Extract the (X, Y) coordinate from the center of the cell holding the provided text.  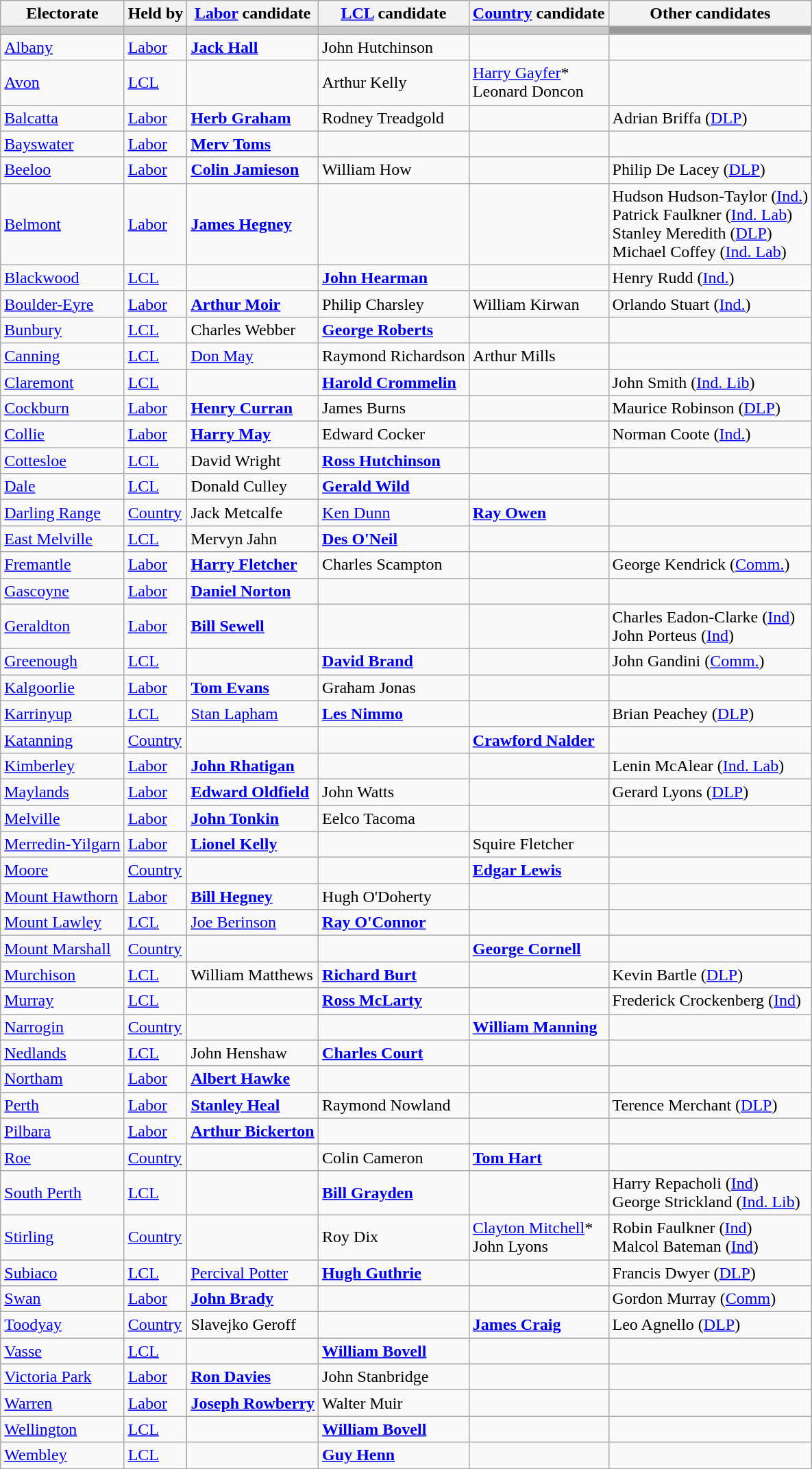
Kalgoorlie (62, 688)
Murchison (62, 975)
John Henshaw (253, 1053)
Colin Jamieson (253, 170)
Blackwood (62, 278)
Merredin-Yilgarn (62, 845)
Subiaco (62, 1273)
Claremont (62, 382)
Arthur Kelly (394, 82)
Balcatta (62, 118)
Eelco Tacoma (394, 818)
Adrian Briffa (DLP) (710, 118)
Edward Cocker (394, 435)
Nedlands (62, 1053)
Bill Grayden (394, 1193)
Stan Lapham (253, 714)
Greenough (62, 661)
Kimberley (62, 766)
Ken Dunn (394, 513)
Daniel Norton (253, 591)
Canning (62, 356)
Cockburn (62, 409)
Stanley Heal (253, 1105)
Bayswater (62, 144)
Merv Toms (253, 144)
Gerard Lyons (DLP) (710, 792)
Murray (62, 1001)
Bunbury (62, 330)
Roe (62, 1157)
Avon (62, 82)
Northam (62, 1079)
Les Nimmo (394, 714)
Darling Range (62, 513)
George Roberts (394, 330)
Henry Rudd (Ind.) (710, 278)
Albert Hawke (253, 1079)
Robin Faulkner (Ind) Malcol Bateman (Ind) (710, 1237)
Tom Evans (253, 688)
Orlando Stuart (Ind.) (710, 304)
Hudson Hudson-Taylor (Ind.) Patrick Faulkner (Ind. Lab) Stanley Meredith (DLP) Michael Coffey (Ind. Lab) (710, 223)
David Brand (394, 661)
Belmont (62, 223)
John Rhatigan (253, 766)
Melville (62, 818)
Boulder-Eyre (62, 304)
Henry Curran (253, 409)
Cottesloe (62, 461)
Harry Gayfer* Leonard Doncon (539, 82)
Slavejko Geroff (253, 1325)
Electorate (62, 14)
Lionel Kelly (253, 845)
Rodney Treadgold (394, 118)
Kevin Bartle (DLP) (710, 975)
Other candidates (710, 14)
George Kendrick (Comm.) (710, 565)
Swan (62, 1299)
Charles Scampton (394, 565)
Harry Repacholi (Ind) George Strickland (Ind. Lib) (710, 1193)
Ray Owen (539, 513)
Charles Webber (253, 330)
Maylands (62, 792)
John Gandini (Comm.) (710, 661)
Philip Charsley (394, 304)
Wellington (62, 1429)
Brian Peachey (DLP) (710, 714)
Philip De Lacey (DLP) (710, 170)
John Tonkin (253, 818)
William How (394, 170)
Ross McLarty (394, 1001)
Pilbara (62, 1131)
Ross Hutchinson (394, 461)
George Cornell (539, 949)
Ray O'Connor (394, 923)
John Smith (Ind. Lib) (710, 382)
Roy Dix (394, 1237)
Vasse (62, 1351)
Jack Metcalfe (253, 513)
Raymond Nowland (394, 1105)
Narrogin (62, 1027)
Gerald Wild (394, 487)
Tom Hart (539, 1157)
Stirling (62, 1237)
Bill Sewell (253, 627)
Colin Cameron (394, 1157)
Charles Court (394, 1053)
Guy Henn (394, 1455)
Mount Lawley (62, 923)
Hugh O'Doherty (394, 897)
William Manning (539, 1027)
Edward Oldfield (253, 792)
Harry May (253, 435)
Joe Berinson (253, 923)
Harry Fletcher (253, 565)
Mount Hawthorn (62, 897)
David Wright (253, 461)
John Watts (394, 792)
John Stanbridge (394, 1377)
Ron Davies (253, 1377)
Hugh Guthrie (394, 1273)
Toodyay (62, 1325)
Perth (62, 1105)
Lenin McAlear (Ind. Lab) (710, 766)
Charles Eadon-Clarke (Ind) John Porteus (Ind) (710, 627)
James Hegney (253, 223)
James Craig (539, 1325)
Terence Merchant (DLP) (710, 1105)
John Hearman (394, 278)
Bill Hegney (253, 897)
Don May (253, 356)
East Melville (62, 539)
Country candidate (539, 14)
Albany (62, 47)
Walter Muir (394, 1403)
Gascoyne (62, 591)
Joseph Rowberry (253, 1403)
Mount Marshall (62, 949)
Arthur Bickerton (253, 1131)
William Matthews (253, 975)
Jack Hall (253, 47)
Warren (62, 1403)
Beeloo (62, 170)
Percival Potter (253, 1273)
Squire Fletcher (539, 845)
Edgar Lewis (539, 871)
Norman Coote (Ind.) (710, 435)
Crawford Nalder (539, 740)
Mervyn Jahn (253, 539)
James Burns (394, 409)
Raymond Richardson (394, 356)
Francis Dwyer (DLP) (710, 1273)
Harold Crommelin (394, 382)
Des O'Neil (394, 539)
Geraldton (62, 627)
Karrinyup (62, 714)
Herb Graham (253, 118)
Victoria Park (62, 1377)
Katanning (62, 740)
Collie (62, 435)
Moore (62, 871)
Arthur Moir (253, 304)
Fremantle (62, 565)
Frederick Crockenberg (Ind) (710, 1001)
Graham Jonas (394, 688)
William Kirwan (539, 304)
Wembley (62, 1455)
John Hutchinson (394, 47)
Donald Culley (253, 487)
South Perth (62, 1193)
Held by (156, 14)
Gordon Murray (Comm) (710, 1299)
Arthur Mills (539, 356)
Richard Burt (394, 975)
Clayton Mitchell* John Lyons (539, 1237)
Maurice Robinson (DLP) (710, 409)
Labor candidate (253, 14)
Leo Agnello (DLP) (710, 1325)
Dale (62, 487)
John Brady (253, 1299)
LCL candidate (394, 14)
